Output the (x, y) coordinate of the center of the cell containing the given text.  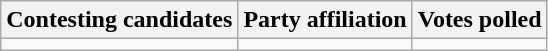
Party affiliation (325, 20)
Votes polled (480, 20)
Contesting candidates (120, 20)
